Extract the [x, y] coordinate from the center of the cell holding the provided text.  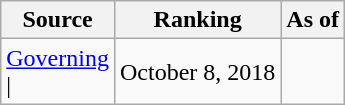
Ranking [197, 20]
October 8, 2018 [197, 72]
Governing| [58, 72]
As of [313, 20]
Source [58, 20]
